Return the [X, Y] coordinate for the center point of the cell that contains the specified text.  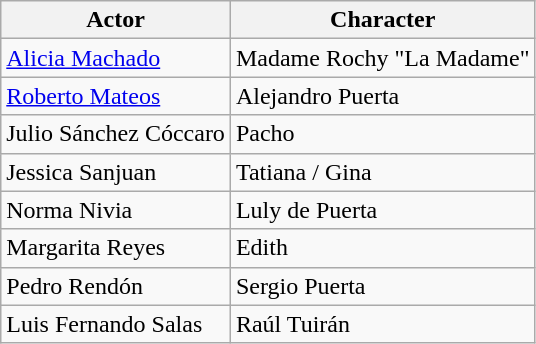
Alicia Machado [116, 58]
Madame Rochy "La Madame" [382, 58]
Pedro Rendón [116, 286]
Raúl Tuirán [382, 324]
Edith [382, 248]
Julio Sánchez Cóccaro [116, 134]
Alejandro Puerta [382, 96]
Margarita Reyes [116, 248]
Tatiana / Gina [382, 172]
Luis Fernando Salas [116, 324]
Norma Nivia [116, 210]
Actor [116, 20]
Luly de Puerta [382, 210]
Character [382, 20]
Sergio Puerta [382, 286]
Jessica Sanjuan [116, 172]
Roberto Mateos [116, 96]
Pacho [382, 134]
